Identify which cell holds the provided text, then report its [x, y] central coordinate. 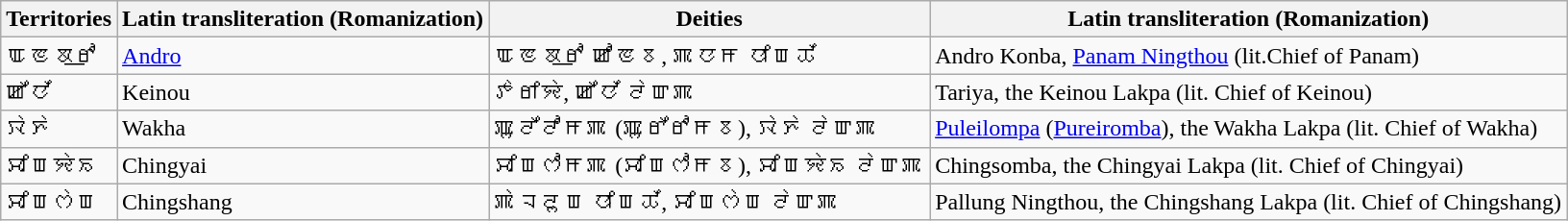
Chingsomba, the Chingyai Lakpa (lit. Chief of Chingyai) [1249, 165]
ꯆꯤꯡꯌꯥꯢ [60, 165]
ꯆꯤꯡꯁꯣꯝꯄ (ꯆꯤꯡꯁꯣꯝꯕ), ꯆꯤꯡꯌꯥꯢ ꯂꯥꯛꯄ [709, 165]
Territories [60, 19]
ꯆꯤꯡꯁꯥꯡ [60, 202]
Puleilompa (Pureiromba), the Wakha Lakpa (lit. Chief of Wakha) [1249, 129]
Andro Konba, Panam Ningthou (lit.Chief of Panam) [1249, 56]
Andro [304, 56]
Chingshang [304, 202]
ꯀꯩꯅꯧ [60, 92]
ꯑꯟꯗ꯭ꯔꯣ [60, 56]
Tariya, the Keinou Lakpa (lit. Chief of Keinou) [1249, 92]
Wakha [304, 129]
ꯄꯨꯂꯩꯂꯣꯝꯄ (ꯄꯨꯔꯩꯔꯣꯝꯕ), ꯋꯥꯈꯥ ꯂꯥꯛꯄ [709, 129]
ꯄꯥꯜꯂꯨꯡ ꯅꯤꯡꯊꯧ, ꯆꯤꯡꯁꯥꯡ ꯂꯥꯛꯄ [709, 202]
Deities [709, 19]
ꯇꯥꯔꯤꯌꯥ, ꯀꯩꯅꯧ ꯂꯥꯛꯄ [709, 92]
Chingyai [304, 165]
ꯋꯥꯈꯥ [60, 129]
Keinou [304, 92]
ꯑꯟꯗ꯭ꯔꯣ ꯀꯣꯟꯕ, ꯄꯅꯝ ꯅꯤꯡꯊꯧ [709, 56]
Pallung Ningthou, the Chingshang Lakpa (lit. Chief of Chingshang) [1249, 202]
